Provide the [x, y] coordinate of the cell's center where the given text is located.  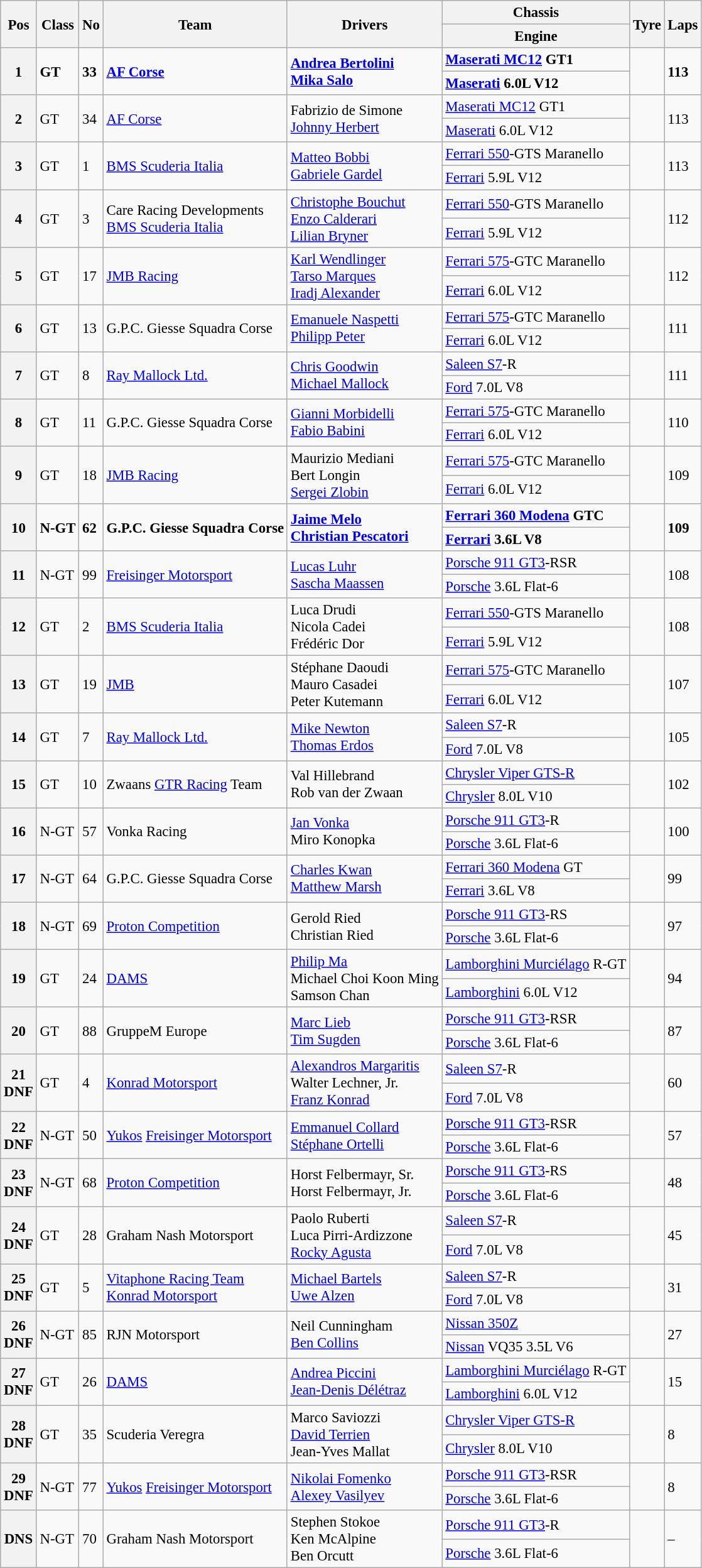
22DNF [19, 1136]
Tyre [647, 24]
Engine [536, 36]
Paolo Ruberti Luca Pirri-Ardizzone Rocky Agusta [364, 1235]
97 [683, 926]
110 [683, 422]
107 [683, 685]
Alexandros Margaritis Walter Lechner, Jr. Franz Konrad [364, 1083]
Luca Drudi Nicola Cadei Frédéric Dor [364, 627]
28DNF [19, 1434]
Maurizio Mediani Bert Longin Sergei Zlobin [364, 475]
85 [91, 1334]
34 [91, 118]
Val Hillebrand Rob van der Zwaan [364, 784]
45 [683, 1235]
– [683, 1539]
21DNF [19, 1083]
Gerold Ried Christian Ried [364, 926]
Christophe Bouchut Enzo Calderari Lilian Bryner [364, 219]
62 [91, 528]
Vonka Racing [195, 832]
Charles Kwan Matthew Marsh [364, 878]
31 [683, 1288]
Chassis [536, 13]
Chris Goodwin Michael Mallock [364, 376]
Gianni Morbidelli Fabio Babini [364, 422]
87 [683, 1030]
Mike Newton Thomas Erdos [364, 738]
33 [91, 72]
88 [91, 1030]
Fabrizio de Simone Johnny Herbert [364, 118]
12 [19, 627]
Neil Cunningham Ben Collins [364, 1334]
Andrea Piccini Jean-Denis Délétraz [364, 1382]
JMB [195, 685]
Marc Lieb Tim Sugden [364, 1030]
Stephen Stokoe Ken McAlpine Ben Orcutt [364, 1539]
50 [91, 1136]
Emmanuel Collard Stéphane Ortelli [364, 1136]
Freisinger Motorsport [195, 574]
GruppeM Europe [195, 1030]
14 [19, 738]
27DNF [19, 1382]
48 [683, 1182]
23DNF [19, 1182]
Karl Wendlinger Tarso Marques Iradj Alexander [364, 276]
Pos [19, 24]
No [91, 24]
Scuderia Veregra [195, 1434]
25DNF [19, 1288]
Marco Saviozzi David Terrien Jean-Yves Mallat [364, 1434]
Class [58, 24]
Drivers [364, 24]
Lucas Luhr Sascha Maassen [364, 574]
Horst Felbermayr, Sr. Horst Felbermayr, Jr. [364, 1182]
100 [683, 832]
29DNF [19, 1486]
Vitaphone Racing Team Konrad Motorsport [195, 1288]
9 [19, 475]
24 [91, 979]
77 [91, 1486]
Konrad Motorsport [195, 1083]
26DNF [19, 1334]
Philip Ma Michael Choi Koon Ming Samson Chan [364, 979]
RJN Motorsport [195, 1334]
Team [195, 24]
70 [91, 1539]
27 [683, 1334]
Nikolai Fomenko Alexey Vasilyev [364, 1486]
Stéphane Daoudi Mauro Casadei Peter Kutemann [364, 685]
Laps [683, 24]
Jaime Melo Christian Pescatori [364, 528]
Nissan VQ35 3.5L V6 [536, 1347]
Care Racing Developments BMS Scuderia Italia [195, 219]
26 [91, 1382]
Ferrari 360 Modena GT [536, 867]
28 [91, 1235]
102 [683, 784]
Emanuele Naspetti Philipp Peter [364, 328]
Matteo Bobbi Gabriele Gardel [364, 166]
69 [91, 926]
DNS [19, 1539]
94 [683, 979]
Zwaans GTR Racing Team [195, 784]
6 [19, 328]
Jan Vonka Miro Konopka [364, 832]
20 [19, 1030]
Andrea Bertolini Mika Salo [364, 72]
35 [91, 1434]
24DNF [19, 1235]
105 [683, 738]
16 [19, 832]
60 [683, 1083]
Michael Bartels Uwe Alzen [364, 1288]
64 [91, 878]
Ferrari 360 Modena GTC [536, 516]
68 [91, 1182]
Nissan 350Z [536, 1323]
